Locate the cell with the specified text and output its [x, y] center coordinate. 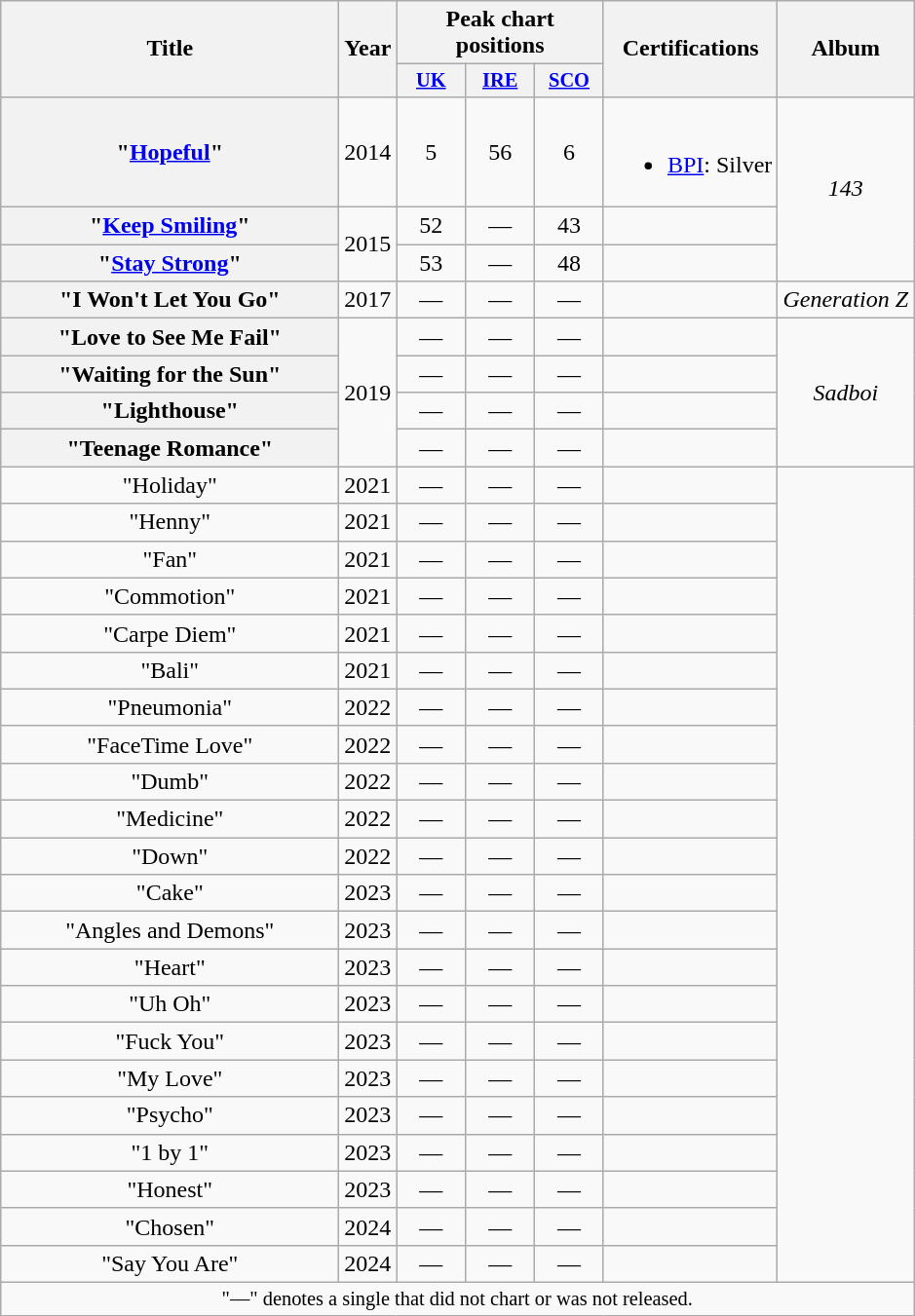
"Bali" [170, 670]
"Pneumonia" [170, 707]
"Psycho" [170, 1115]
Certifications [690, 49]
"FaceTime Love" [170, 744]
"Down" [170, 856]
"Cake" [170, 893]
"Medicine" [170, 819]
"Carpe Diem" [170, 633]
"Lighthouse" [170, 411]
"Waiting for the Sun" [170, 374]
52 [431, 226]
"I Won't Let You Go" [170, 300]
IRE [501, 81]
"Uh Oh" [170, 1004]
"—" denotes a single that did not chart or was not released. [458, 1298]
143 [846, 189]
"My Love" [170, 1078]
43 [569, 226]
2014 [368, 152]
48 [569, 263]
"Heart" [170, 967]
53 [431, 263]
"Stay Strong" [170, 263]
6 [569, 152]
UK [431, 81]
Generation Z [846, 300]
Year [368, 49]
"Fan" [170, 559]
Peak chart positions [501, 33]
"Dumb" [170, 781]
"Holiday" [170, 485]
"Keep Smiling" [170, 226]
Title [170, 49]
"Angles and Demons" [170, 930]
"Fuck You" [170, 1041]
"Commotion" [170, 596]
BPI: Silver [690, 152]
"Honest" [170, 1189]
2015 [368, 244]
5 [431, 152]
SCO [569, 81]
"Henny" [170, 522]
2019 [368, 393]
"Love to See Me Fail" [170, 337]
"Hopeful" [170, 152]
"1 by 1" [170, 1152]
"Say You Are" [170, 1263]
Album [846, 49]
2017 [368, 300]
"Chosen" [170, 1226]
Sadboi [846, 393]
"Teenage Romance" [170, 448]
56 [501, 152]
